Scan for the cell matching the given text and deliver its (X, Y) coordinate at center. 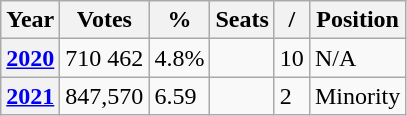
10 (292, 58)
% (180, 20)
6.59 (180, 96)
/ (292, 20)
N/A (357, 58)
710 462 (104, 58)
Minority (357, 96)
847,570 (104, 96)
Votes (104, 20)
Position (357, 20)
Seats (242, 20)
4.8% (180, 58)
2020 (30, 58)
Year (30, 20)
2 (292, 96)
2021 (30, 96)
